Scan for the cell matching the given text and deliver its (X, Y) coordinate at center. 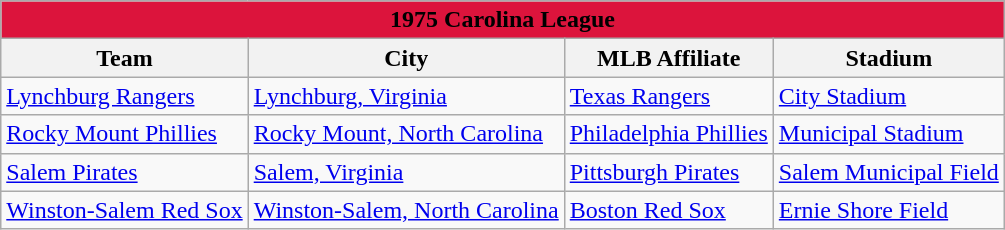
Rocky Mount Phillies (124, 134)
Texas Rangers (668, 96)
City (406, 58)
Ernie Shore Field (888, 210)
Winston-Salem, North Carolina (406, 210)
Rocky Mount, North Carolina (406, 134)
Salem Pirates (124, 172)
Team (124, 58)
Lynchburg Rangers (124, 96)
MLB Affiliate (668, 58)
Boston Red Sox (668, 210)
Lynchburg, Virginia (406, 96)
Salem Municipal Field (888, 172)
Philadelphia Phillies (668, 134)
City Stadium (888, 96)
Winston-Salem Red Sox (124, 210)
Municipal Stadium (888, 134)
1975 Carolina League (503, 20)
Stadium (888, 58)
Pittsburgh Pirates (668, 172)
Salem, Virginia (406, 172)
